For the text-containing cell, return its midpoint in [X, Y] coordinate format. 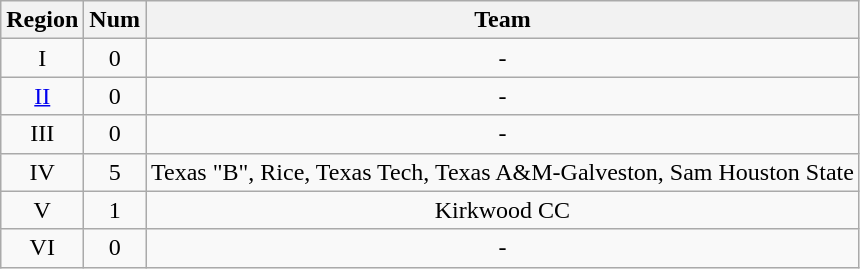
1 [115, 210]
V [42, 210]
III [42, 134]
Texas "B", Rice, Texas Tech, Texas A&M-Galveston, Sam Houston State [503, 172]
Region [42, 20]
Kirkwood CC [503, 210]
I [42, 58]
Num [115, 20]
Team [503, 20]
II [42, 96]
5 [115, 172]
IV [42, 172]
VI [42, 248]
